Pinpoint the cell where the given text exists, returning its [x, y] midpoint coordinate. 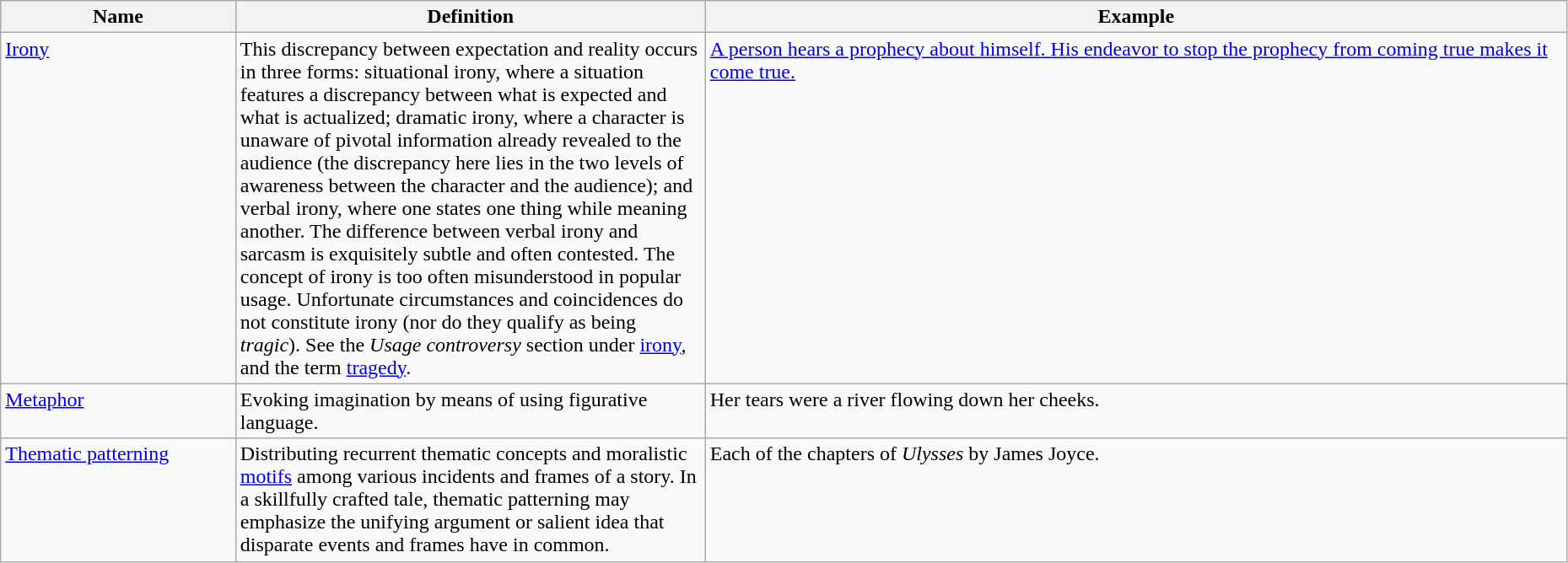
Metaphor [118, 411]
Definition [471, 17]
Each of the chapters of Ulysses by James Joyce. [1135, 500]
Evoking imagination by means of using figurative language. [471, 411]
Irony [118, 208]
Name [118, 17]
Example [1135, 17]
A person hears a prophecy about himself. His endeavor to stop the prophecy from coming true makes it come true. [1135, 208]
Her tears were a river flowing down her cheeks. [1135, 411]
Thematic patterning [118, 500]
